Locate the cell with the specified text and output its (x, y) center coordinate. 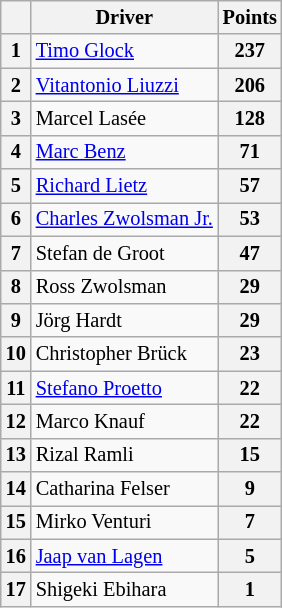
Driver (124, 17)
Richard Lietz (124, 186)
Vitantonio Liuzzi (124, 85)
6 (16, 219)
Marco Knauf (124, 421)
16 (16, 556)
Rizal Ramli (124, 455)
4 (16, 152)
14 (16, 489)
2 (16, 85)
23 (250, 354)
47 (250, 253)
Charles Zwolsman Jr. (124, 219)
Jörg Hardt (124, 320)
Stefano Proetto (124, 388)
17 (16, 589)
13 (16, 455)
Marcel Lasée (124, 118)
Ross Zwolsman (124, 287)
Mirko Venturi (124, 522)
128 (250, 118)
8 (16, 287)
Christopher Brück (124, 354)
237 (250, 51)
Points (250, 17)
12 (16, 421)
Timo Glock (124, 51)
Stefan de Groot (124, 253)
Shigeki Ebihara (124, 589)
10 (16, 354)
Catharina Felser (124, 489)
Jaap van Lagen (124, 556)
206 (250, 85)
53 (250, 219)
11 (16, 388)
Marc Benz (124, 152)
3 (16, 118)
57 (250, 186)
71 (250, 152)
